Determine the [x, y] coordinate at the center of the cell enclosing the given text.  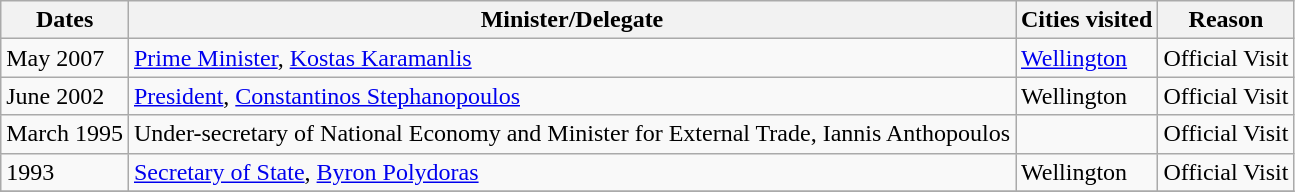
Reason [1226, 20]
March 1995 [65, 134]
Dates [65, 20]
Under-secretary of National Economy and Minister for External Trade, Iannis Anthopoulos [572, 134]
Cities visited [1087, 20]
President, Constantinos Stephanopoulos [572, 96]
May 2007 [65, 58]
Minister/Delegate [572, 20]
1993 [65, 172]
Prime Minister, Kostas Karamanlis [572, 58]
Secretary of State, Byron Polydoras [572, 172]
June 2002 [65, 96]
